Find where the given text appears and provide that cell's center as [x, y] coordinate. 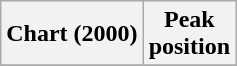
Peakposition [189, 34]
Chart (2000) [72, 34]
